Return (X, Y) of the center of cell containing provided text 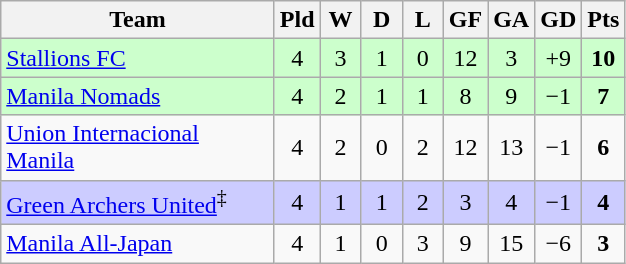
13 (512, 148)
10 (604, 58)
L (422, 20)
Green Archers United‡ (138, 202)
7 (604, 96)
Manila Nomads (138, 96)
+9 (558, 58)
D (382, 20)
−6 (558, 244)
Stallions FC (138, 58)
Union Internacional Manila (138, 148)
6 (604, 148)
GD (558, 20)
GA (512, 20)
15 (512, 244)
Team (138, 20)
Manila All-Japan (138, 244)
Pld (297, 20)
Pts (604, 20)
GF (465, 20)
W (340, 20)
8 (465, 96)
